For the text-containing cell, return its midpoint in [x, y] coordinate format. 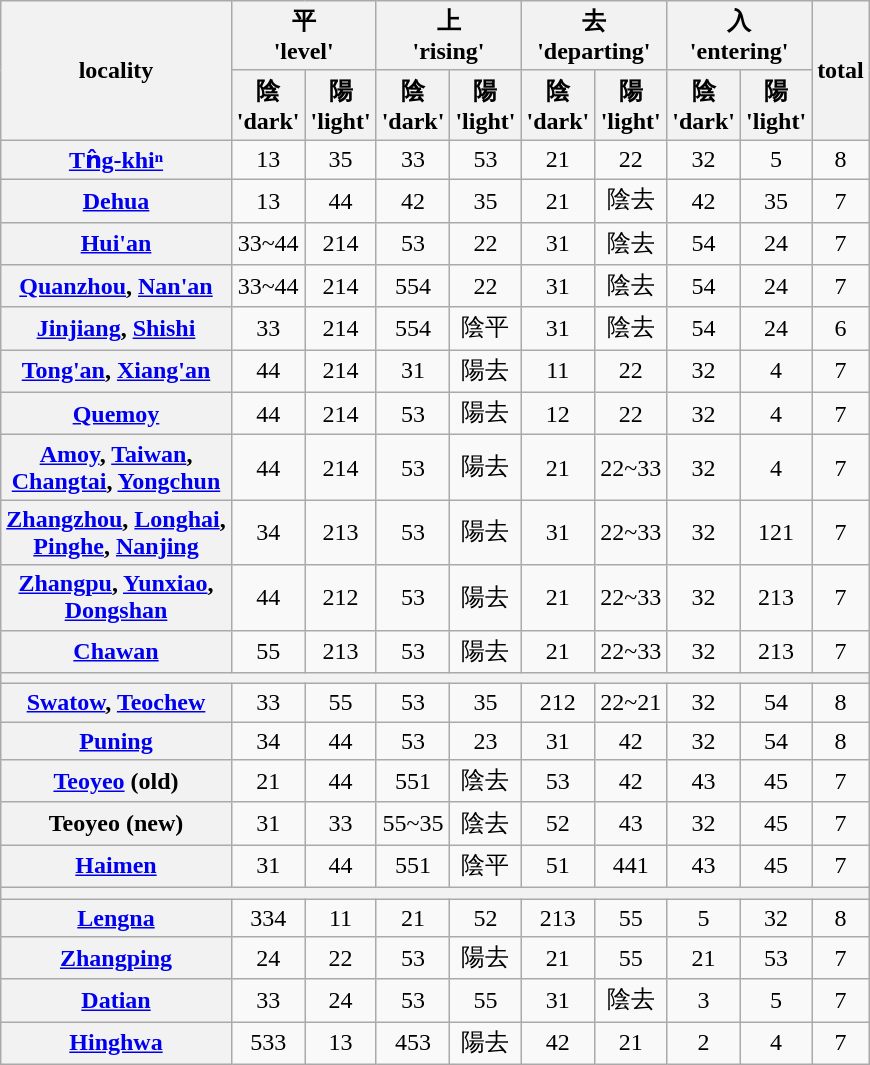
Swatow, Teochew [116, 703]
Hinghwa [116, 1044]
441 [631, 866]
51 [558, 866]
上'rising' [448, 36]
Puning [116, 741]
Quemoy [116, 414]
Zhangpu, Yunxiao,Dongshan [116, 598]
Dehua [116, 200]
去'departing' [594, 36]
Amoy, Taiwan,Changtai, Yongchun [116, 468]
2 [704, 1044]
334 [268, 917]
Tong'an, Xiang'an [116, 372]
Teoyeo (old) [116, 782]
locality [116, 70]
12 [558, 414]
55~35 [413, 824]
total [841, 70]
6 [841, 328]
Datian [116, 1000]
3 [704, 1000]
Jinjiang, Shishi [116, 328]
23 [486, 741]
Quanzhou, Nan'an [116, 286]
平'level' [304, 36]
Zhangping [116, 958]
453 [413, 1044]
533 [268, 1044]
121 [776, 532]
入'entering' [740, 36]
Hui'an [116, 244]
Teoyeo (new) [116, 824]
Tn̂g-khiⁿ [116, 160]
Zhangzhou, Longhai,Pinghe, Nanjing [116, 532]
22~21 [631, 703]
Chawan [116, 652]
Haimen [116, 866]
Lengna [116, 917]
